Locate the cell with the specified text and output its [X, Y] center coordinate. 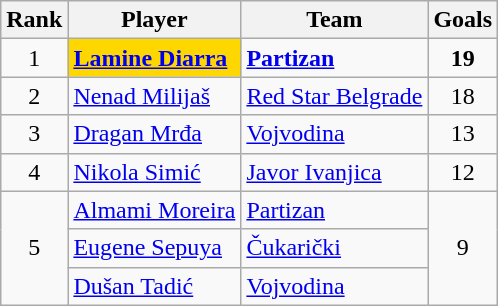
Nenad Milijaš [154, 96]
Red Star Belgrade [334, 96]
Player [154, 20]
Javor Ivanjica [334, 172]
5 [34, 248]
Almami Moreira [154, 210]
1 [34, 58]
2 [34, 96]
Nikola Simić [154, 172]
Lamine Diarra [154, 58]
19 [463, 58]
Goals [463, 20]
Dušan Tadić [154, 286]
Rank [34, 20]
4 [34, 172]
9 [463, 248]
13 [463, 134]
3 [34, 134]
Eugene Sepuya [154, 248]
Čukarički [334, 248]
12 [463, 172]
Dragan Mrđa [154, 134]
18 [463, 96]
Team [334, 20]
